Output the [x, y] coordinate of the center of the cell containing the given text.  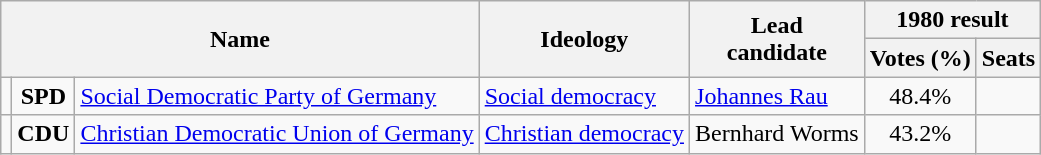
Leadcandidate [778, 39]
Christian Democratic Union of Germany [277, 134]
SPD [44, 96]
Christian democracy [584, 134]
Social Democratic Party of Germany [277, 96]
48.4% [920, 96]
43.2% [920, 134]
Name [240, 39]
CDU [44, 134]
Johannes Rau [778, 96]
Bernhard Worms [778, 134]
Ideology [584, 39]
Social democracy [584, 96]
Votes (%) [920, 58]
Seats [1008, 58]
1980 result [952, 20]
